Output the [X, Y] coordinate of the center of the cell containing the given text.  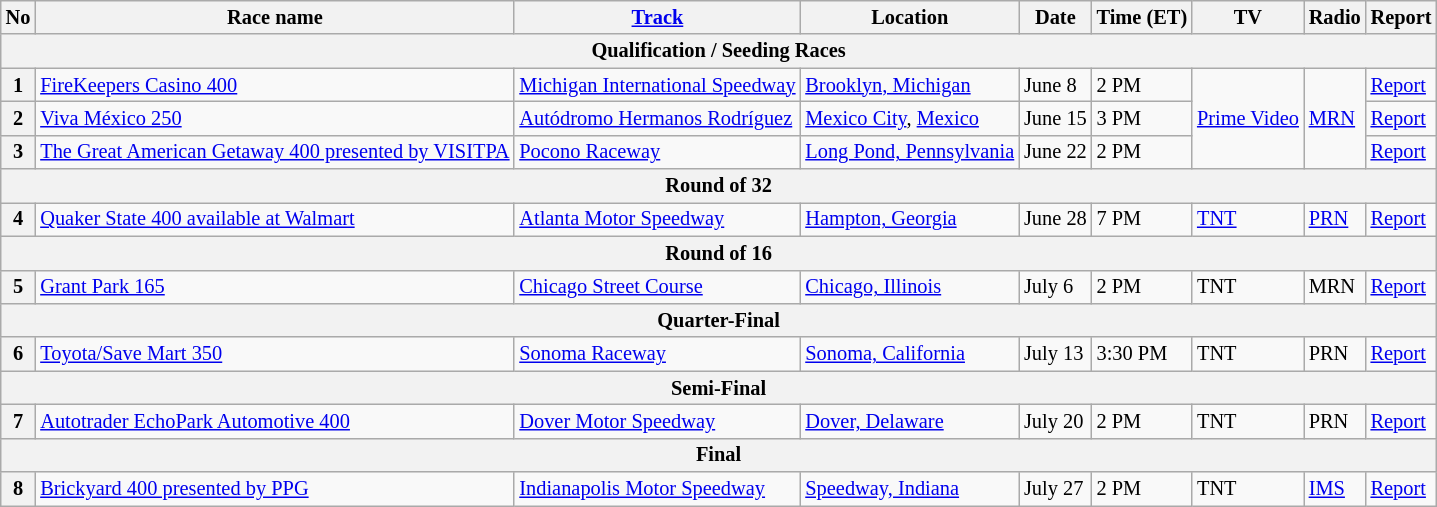
June 28 [1056, 219]
Sonoma Raceway [657, 354]
TV [1248, 17]
Autotrader EchoPark Automotive 400 [274, 421]
Speedway, Indiana [910, 489]
Time (ET) [1142, 17]
Quaker State 400 available at Walmart [274, 219]
Prime Video [1248, 118]
Round of 16 [719, 253]
Final [719, 455]
No [18, 17]
8 [18, 489]
7 [18, 421]
Radio [1335, 17]
June 8 [1056, 85]
IMS [1335, 489]
Sonoma, California [910, 354]
Track [657, 17]
Semi-Final [719, 388]
July 20 [1056, 421]
June 22 [1056, 152]
FireKeepers Casino 400 [274, 85]
Date [1056, 17]
2 [18, 118]
Chicago Street Course [657, 287]
Indianapolis Motor Speedway [657, 489]
Race name [274, 17]
1 [18, 85]
Dover Motor Speedway [657, 421]
4 [18, 219]
June 15 [1056, 118]
Round of 32 [719, 186]
July 13 [1056, 354]
Viva México 250 [274, 118]
5 [18, 287]
Long Pond, Pennsylvania [910, 152]
Toyota/Save Mart 350 [274, 354]
July 6 [1056, 287]
Qualification / Seeding Races [719, 51]
Quarter-Final [719, 320]
Pocono Raceway [657, 152]
Mexico City, Mexico [910, 118]
3 PM [1142, 118]
Autódromo Hermanos Rodríguez [657, 118]
Chicago, Illinois [910, 287]
Atlanta Motor Speedway [657, 219]
July 27 [1056, 489]
Hampton, Georgia [910, 219]
3 [18, 152]
The Great American Getaway 400 presented by VISITPA [274, 152]
Michigan International Speedway [657, 85]
6 [18, 354]
Location [910, 17]
Brooklyn, Michigan [910, 85]
Grant Park 165 [274, 287]
7 PM [1142, 219]
Brickyard 400 presented by PPG [274, 489]
3:30 PM [1142, 354]
Dover, Delaware [910, 421]
